Locate the cell with the specified text and output its [x, y] center coordinate. 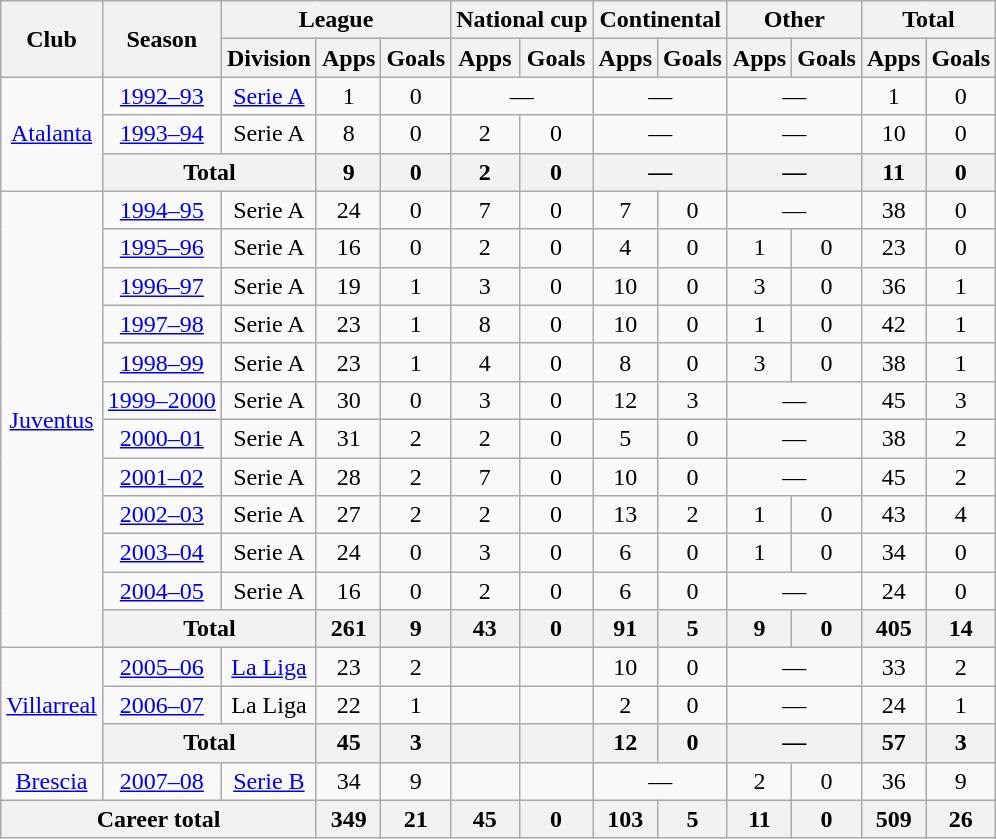
1999–2000 [162, 400]
509 [893, 819]
103 [625, 819]
57 [893, 743]
27 [348, 515]
405 [893, 629]
349 [348, 819]
Division [268, 58]
19 [348, 286]
2003–04 [162, 553]
30 [348, 400]
26 [961, 819]
Brescia [52, 781]
2004–05 [162, 591]
Juventus [52, 420]
League [336, 20]
Continental [660, 20]
Serie B [268, 781]
Club [52, 39]
Atalanta [52, 134]
2007–08 [162, 781]
Villarreal [52, 705]
91 [625, 629]
21 [416, 819]
Season [162, 39]
2006–07 [162, 705]
1997–98 [162, 324]
1998–99 [162, 362]
33 [893, 667]
1993–94 [162, 134]
Career total [159, 819]
1995–96 [162, 248]
National cup [522, 20]
1996–97 [162, 286]
13 [625, 515]
28 [348, 477]
14 [961, 629]
Other [794, 20]
1994–95 [162, 210]
2000–01 [162, 438]
2001–02 [162, 477]
2005–06 [162, 667]
2002–03 [162, 515]
22 [348, 705]
1992–93 [162, 96]
42 [893, 324]
31 [348, 438]
261 [348, 629]
